Return [x, y] of the center of cell containing provided text 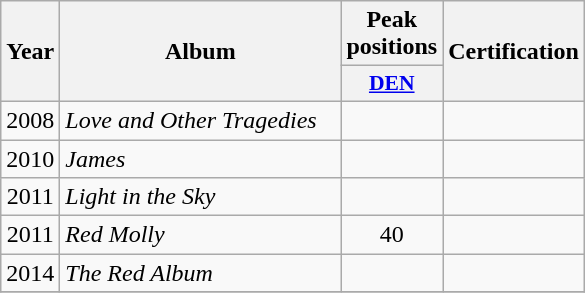
The Red Album [200, 273]
Certification [514, 52]
2014 [30, 273]
DEN [392, 84]
Light in the Sky [200, 197]
Red Molly [200, 235]
40 [392, 235]
James [200, 159]
Peak positions [392, 34]
2008 [30, 120]
Album [200, 52]
2010 [30, 159]
Year [30, 52]
Love and Other Tragedies [200, 120]
